Determine the [X, Y] coordinate at the center of the cell enclosing the given text.  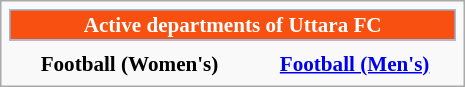
Football (Men's) [354, 63]
Football (Women's) [130, 63]
Active departments of Uttara FC [232, 25]
